Detect which cell encompasses the target text, then output its [x, y] center coordinate. 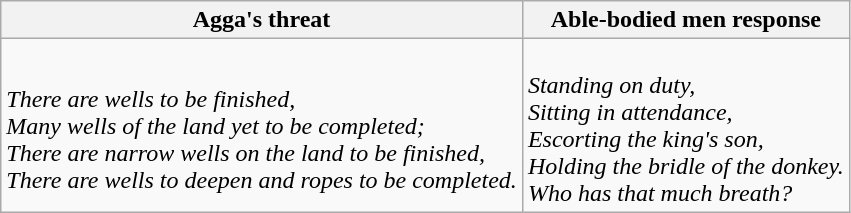
Standing on duty, Sitting in attendance, Escorting the king's son, Holding the bridle of the donkey. Who has that much breath? [686, 126]
Able-bodied men response [686, 20]
Agga's threat [262, 20]
